From the cell containing the given text, extract its center point as (X, Y) coordinate. 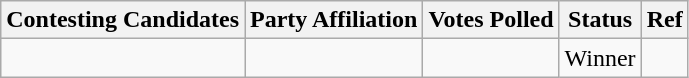
Votes Polled (491, 20)
Party Affiliation (334, 20)
Contesting Candidates (123, 20)
Ref (664, 20)
Winner (600, 58)
Status (600, 20)
